Scan for the cell matching the given text and deliver its (x, y) coordinate at center. 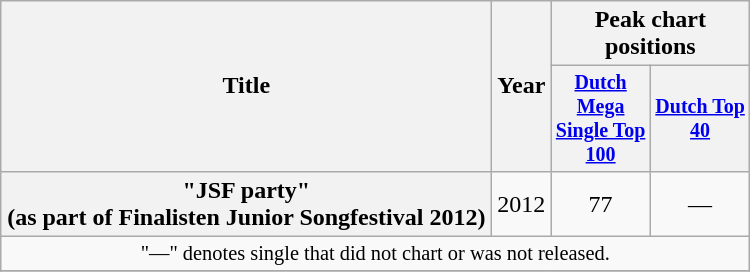
Title (246, 86)
— (700, 204)
"—" denotes single that did not chart or was not released. (376, 253)
Peak chart positions (650, 34)
Dutch Mega Single Top 100 (600, 118)
2012 (522, 204)
77 (600, 204)
Year (522, 86)
"JSF party"(as part of Finalisten Junior Songfestival 2012) (246, 204)
Dutch Top 40 (700, 118)
